Extract the (X, Y) coordinate from the center of the cell holding the provided text.  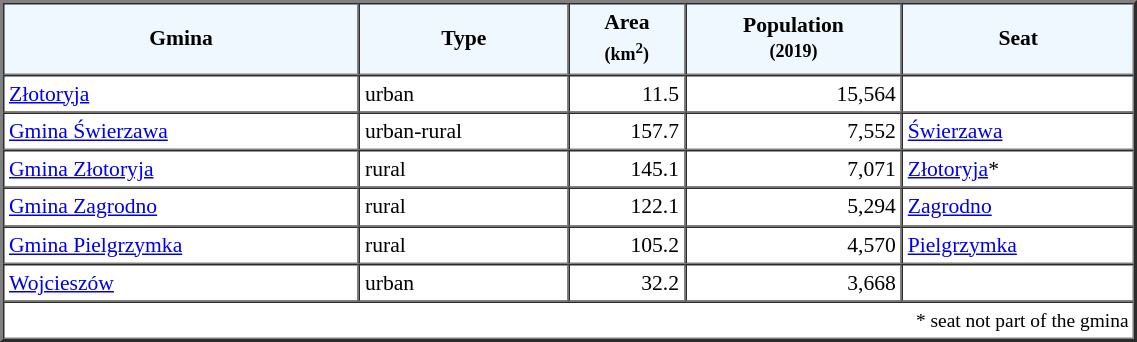
7,552 (794, 131)
Gmina Złotoryja (181, 169)
Świerzawa (1018, 131)
Seat (1018, 38)
Gmina Świerzawa (181, 131)
Złotoryja (181, 93)
4,570 (794, 245)
Area(km2) (627, 38)
157.7 (627, 131)
Złotoryja* (1018, 169)
105.2 (627, 245)
5,294 (794, 207)
Population(2019) (794, 38)
Type (464, 38)
7,071 (794, 169)
Gmina Pielgrzymka (181, 245)
Zagrodno (1018, 207)
32.2 (627, 283)
Gmina Zagrodno (181, 207)
urban-rural (464, 131)
3,668 (794, 283)
122.1 (627, 207)
Gmina (181, 38)
15,564 (794, 93)
* seat not part of the gmina (569, 321)
Pielgrzymka (1018, 245)
145.1 (627, 169)
Wojcieszów (181, 283)
11.5 (627, 93)
